Output the [X, Y] coordinate of the center of the cell containing the given text.  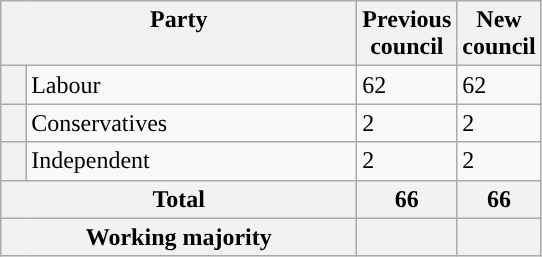
Independent [192, 161]
Party [179, 34]
Working majority [179, 237]
Previous council [407, 34]
Total [179, 199]
New council [499, 34]
Labour [192, 85]
Conservatives [192, 123]
